Identify which cell holds the provided text, then report its [x, y] central coordinate. 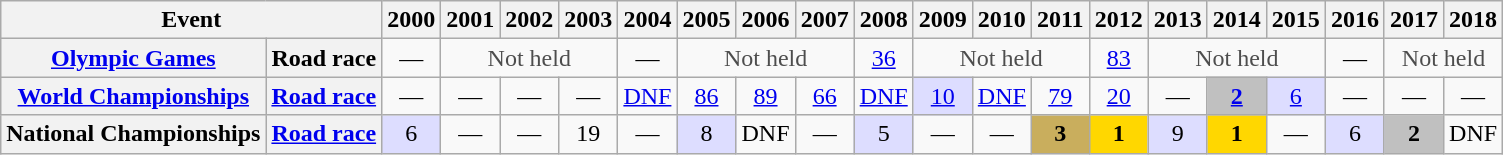
86 [706, 96]
2008 [884, 20]
2004 [648, 20]
Event [192, 20]
2016 [1354, 20]
20 [1118, 96]
2013 [1178, 20]
2017 [1414, 20]
36 [884, 58]
19 [588, 134]
2002 [530, 20]
2011 [1060, 20]
3 [1060, 134]
2015 [1296, 20]
2007 [824, 20]
89 [766, 96]
2003 [588, 20]
2010 [1002, 20]
9 [1178, 134]
2006 [766, 20]
83 [1118, 58]
2009 [942, 20]
National Championships [134, 134]
8 [706, 134]
66 [824, 96]
2005 [706, 20]
2018 [1474, 20]
2012 [1118, 20]
79 [1060, 96]
5 [884, 134]
2000 [412, 20]
2014 [1236, 20]
10 [942, 96]
World Championships [134, 96]
Olympic Games [134, 58]
2001 [470, 20]
